Extract the (X, Y) coordinate from the center of the cell holding the provided text.  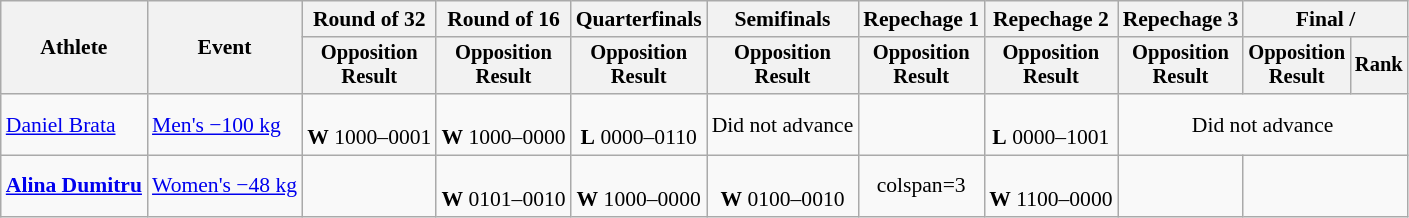
Event (224, 48)
Quarterfinals (639, 19)
Round of 16 (503, 19)
L 0000–0110 (639, 124)
Athlete (74, 48)
W 0101–0010 (503, 186)
Repechage 2 (1050, 19)
Repechage 3 (1181, 19)
Round of 32 (369, 19)
Final / (1325, 19)
W 1000–0001 (369, 124)
Men's −100 kg (224, 124)
Women's −48 kg (224, 186)
Rank (1379, 66)
Daniel Brata (74, 124)
W 0100–0010 (783, 186)
L 0000–1001 (1050, 124)
colspan=3 (921, 186)
Repechage 1 (921, 19)
W 1100–0000 (1050, 186)
Semifinals (783, 19)
Alina Dumitru (74, 186)
